Identify which cell holds the provided text, then report its [X, Y] central coordinate. 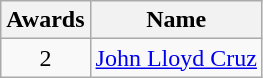
Name [176, 20]
2 [46, 58]
John Lloyd Cruz [176, 58]
Awards [46, 20]
